Identify which cell holds the provided text, then report its [X, Y] central coordinate. 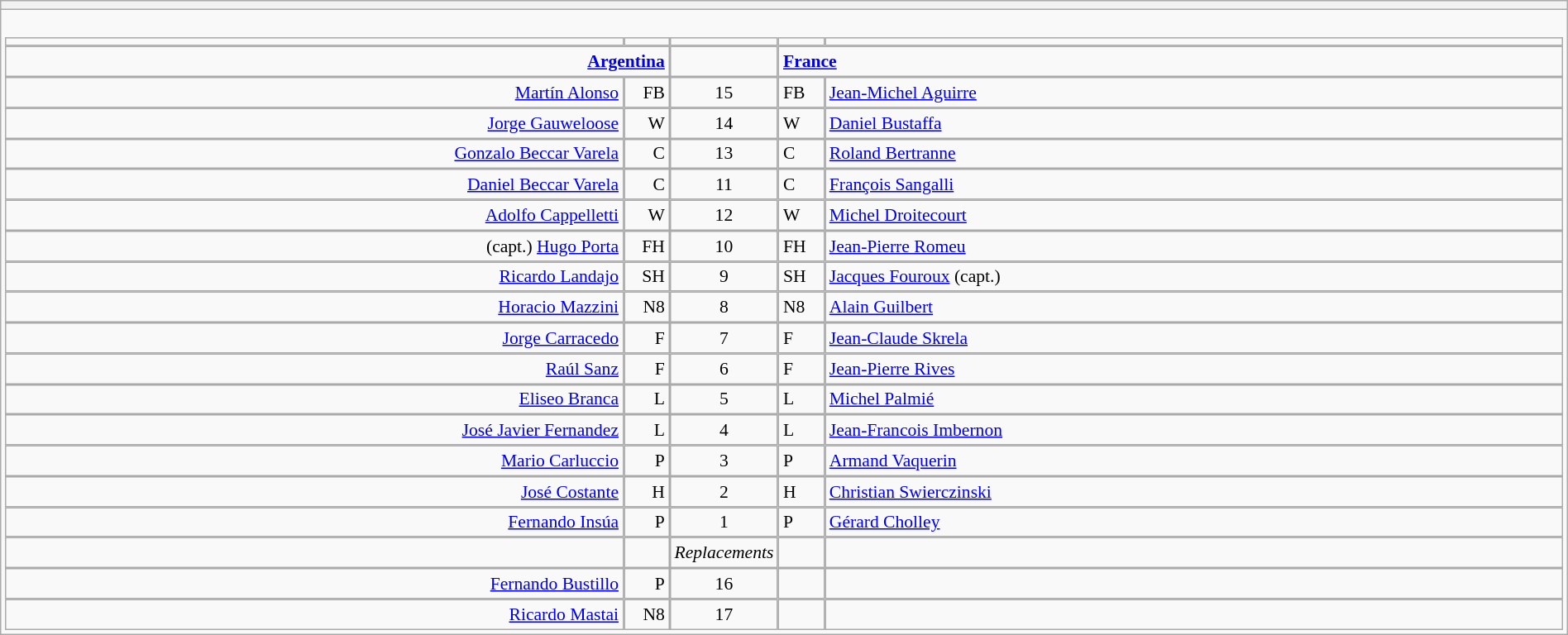
Jorge Gauweloose [314, 122]
Jean-Pierre Rives [1194, 369]
15 [724, 93]
Replacements [724, 552]
2 [724, 491]
Gérard Cholley [1194, 523]
Jean-Michel Aguirre [1194, 93]
François Sangalli [1194, 184]
Fernando Insúa [314, 523]
Ricardo Landajo [314, 276]
5 [724, 399]
13 [724, 154]
Jean-Claude Skrela [1194, 337]
16 [724, 584]
Jean-Francois Imbernon [1194, 430]
10 [724, 246]
Martín Alonso [314, 93]
3 [724, 461]
Horacio Mazzini [314, 308]
14 [724, 122]
1 [724, 523]
France [1171, 61]
Fernando Bustillo [314, 584]
Alain Guilbert [1194, 308]
Armand Vaquerin [1194, 461]
Roland Bertranne [1194, 154]
8 [724, 308]
9 [724, 276]
Eliseo Branca [314, 399]
7 [724, 337]
Christian Swierczinski [1194, 491]
Adolfo Cappelletti [314, 215]
Jean-Pierre Romeu [1194, 246]
Ricardo Mastai [314, 614]
11 [724, 184]
Mario Carluccio [314, 461]
6 [724, 369]
(capt.) Hugo Porta [314, 246]
Michel Palmié [1194, 399]
Daniel Bustaffa [1194, 122]
12 [724, 215]
Jorge Carracedo [314, 337]
4 [724, 430]
Jacques Fouroux (capt.) [1194, 276]
17 [724, 614]
Raúl Sanz [314, 369]
Argentina [337, 61]
Michel Droitecourt [1194, 215]
José Javier Fernandez [314, 430]
José Costante [314, 491]
Gonzalo Beccar Varela [314, 154]
Daniel Beccar Varela [314, 184]
